Scan for the cell matching the given text and deliver its [X, Y] coordinate at center. 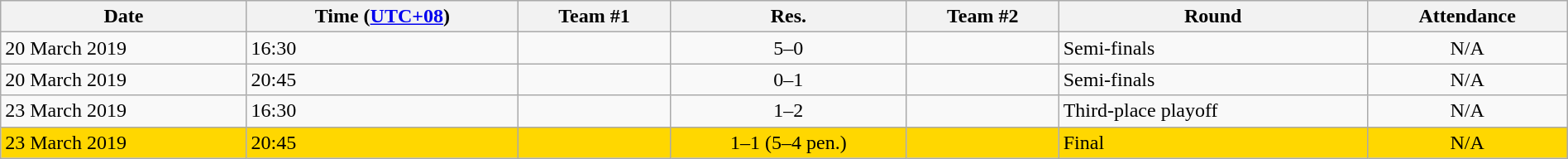
Final [1212, 142]
Time (UTC+08) [382, 17]
5–0 [788, 48]
Date [124, 17]
Team #2 [982, 17]
Attendance [1467, 17]
0–1 [788, 79]
Team #1 [595, 17]
Res. [788, 17]
1–1 (5–4 pen.) [788, 142]
1–2 [788, 111]
Round [1212, 17]
Third-place playoff [1212, 111]
